Determine the [X, Y] coordinate at the center of the cell enclosing the given text.  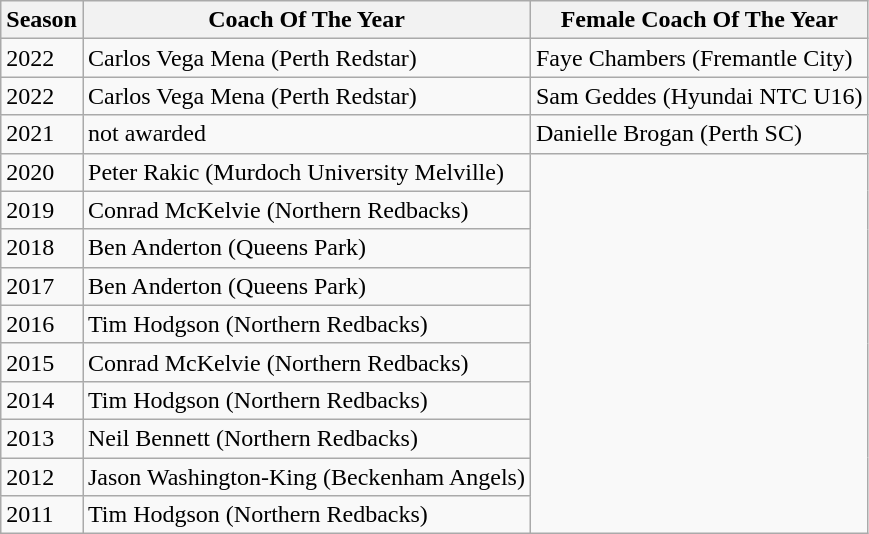
2018 [42, 248]
Female Coach Of The Year [699, 20]
not awarded [306, 134]
2020 [42, 172]
2014 [42, 400]
Neil Bennett (Northern Redbacks) [306, 438]
2011 [42, 515]
2021 [42, 134]
2016 [42, 324]
2019 [42, 210]
Coach Of The Year [306, 20]
2013 [42, 438]
2012 [42, 477]
Danielle Brogan (Perth SC) [699, 134]
Faye Chambers (Fremantle City) [699, 58]
2015 [42, 362]
Peter Rakic (Murdoch University Melville) [306, 172]
Sam Geddes (Hyundai NTC U16) [699, 96]
Season [42, 20]
2017 [42, 286]
Jason Washington-King (Beckenham Angels) [306, 477]
